Output the (X, Y) coordinate of the center of the cell containing the given text.  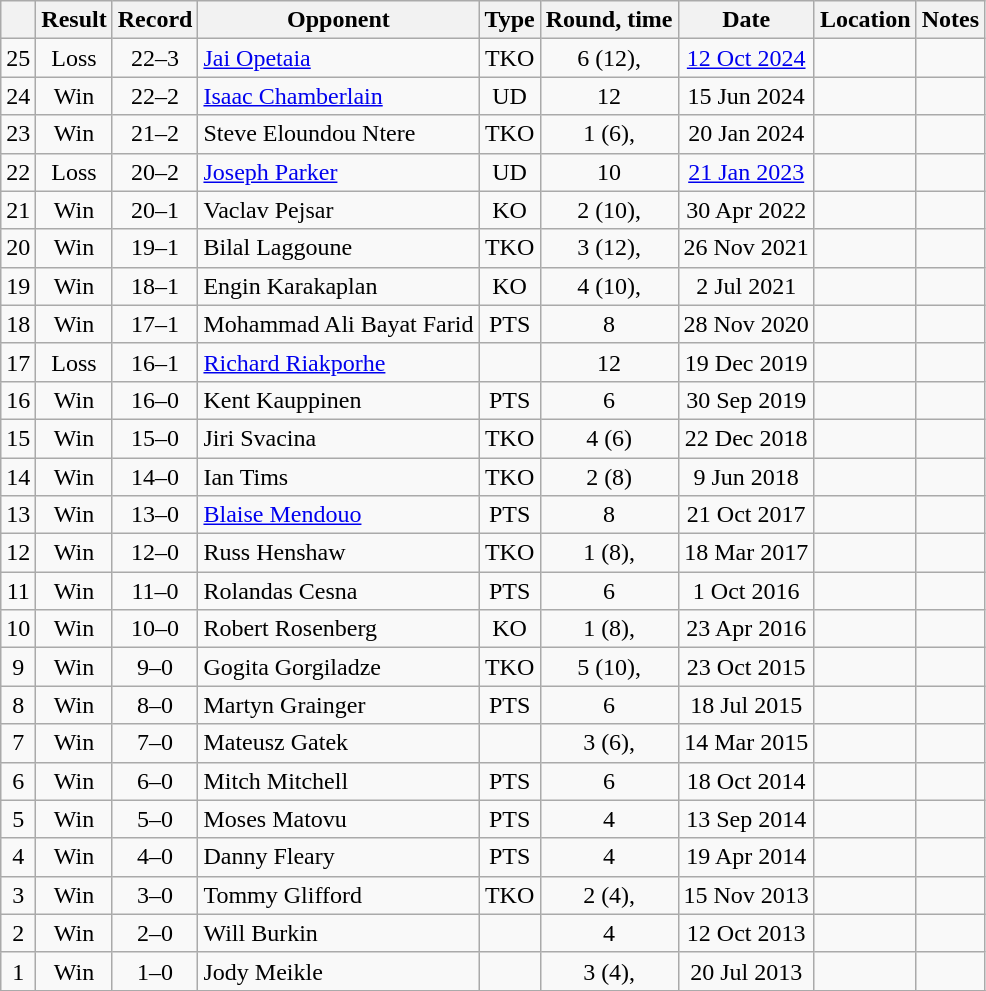
2 (4), (609, 895)
15–0 (155, 438)
Mohammad Ali Bayat Farid (338, 324)
12 Oct 2013 (746, 933)
15 Nov 2013 (746, 895)
Mitch Mitchell (338, 781)
1–0 (155, 971)
20–1 (155, 210)
22–2 (155, 96)
Type (510, 20)
22–3 (155, 58)
20 Jul 2013 (746, 971)
1 Oct 2016 (746, 591)
Record (155, 20)
5–0 (155, 819)
11–0 (155, 591)
22 (18, 172)
16 (18, 400)
15 (18, 438)
7–0 (155, 743)
Opponent (338, 20)
9 (18, 667)
Bilal Laggoune (338, 248)
Round, time (609, 20)
19 (18, 286)
14–0 (155, 477)
Blaise Mendouo (338, 515)
6–0 (155, 781)
9–0 (155, 667)
13 Sep 2014 (746, 819)
2–0 (155, 933)
25 (18, 58)
3 (18, 895)
13 (18, 515)
Mateusz Gatek (338, 743)
23 (18, 134)
Kent Kauppinen (338, 400)
Gogita Gorgiladze (338, 667)
30 Sep 2019 (746, 400)
Rolandas Cesna (338, 591)
14 Mar 2015 (746, 743)
3 (4), (609, 971)
23 Oct 2015 (746, 667)
Moses Matovu (338, 819)
Date (746, 20)
10–0 (155, 629)
26 Nov 2021 (746, 248)
18 Mar 2017 (746, 553)
28 Nov 2020 (746, 324)
3 (6), (609, 743)
20–2 (155, 172)
4–0 (155, 857)
21 (18, 210)
17 (18, 362)
5 (10), (609, 667)
23 Apr 2016 (746, 629)
Steve Eloundou Ntere (338, 134)
7 (18, 743)
21 Jan 2023 (746, 172)
4 (10), (609, 286)
30 Apr 2022 (746, 210)
Vaclav Pejsar (338, 210)
Martyn Grainger (338, 705)
5 (18, 819)
Richard Riakporhe (338, 362)
2 Jul 2021 (746, 286)
Tommy Glifford (338, 895)
18 (18, 324)
17–1 (155, 324)
Ian Tims (338, 477)
18 Oct 2014 (746, 781)
Engin Karakaplan (338, 286)
18 Jul 2015 (746, 705)
16–1 (155, 362)
9 Jun 2018 (746, 477)
Isaac Chamberlain (338, 96)
4 (6) (609, 438)
11 (18, 591)
12 Oct 2024 (746, 58)
24 (18, 96)
1 (18, 971)
12–0 (155, 553)
1 (6), (609, 134)
13–0 (155, 515)
19 Apr 2014 (746, 857)
18–1 (155, 286)
20 (18, 248)
21–2 (155, 134)
6 (12), (609, 58)
16–0 (155, 400)
19–1 (155, 248)
2 (18, 933)
20 Jan 2024 (746, 134)
14 (18, 477)
Jody Meikle (338, 971)
22 Dec 2018 (746, 438)
Joseph Parker (338, 172)
2 (8) (609, 477)
8–0 (155, 705)
Russ Henshaw (338, 553)
19 Dec 2019 (746, 362)
3–0 (155, 895)
21 Oct 2017 (746, 515)
2 (10), (609, 210)
Result (74, 20)
3 (12), (609, 248)
Jiri Svacina (338, 438)
Jai Opetaia (338, 58)
Robert Rosenberg (338, 629)
Notes (950, 20)
Will Burkin (338, 933)
Danny Fleary (338, 857)
Location (865, 20)
15 Jun 2024 (746, 96)
